Scan for the cell matching the given text and deliver its (X, Y) coordinate at center. 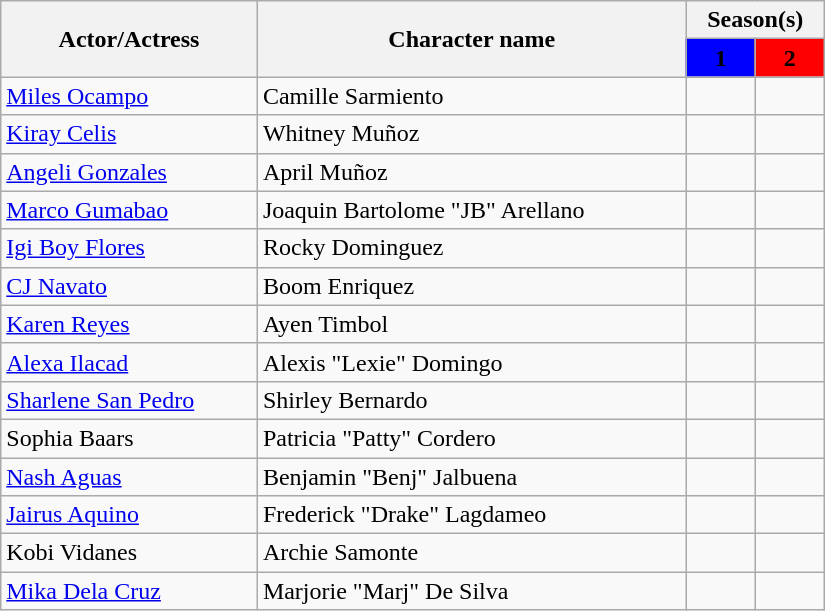
Miles Ocampo (130, 96)
Boom Enriquez (472, 286)
Actor/Actress (130, 39)
Frederick "Drake" Lagdameo (472, 515)
Kobi Vidanes (130, 553)
Igi Boy Flores (130, 248)
Sophia Baars (130, 438)
Marjorie "Marj" De Silva (472, 591)
Patricia "Patty" Cordero (472, 438)
Alexa Ilacad (130, 362)
Joaquin Bartolome "JB" Arellano (472, 210)
Camille Sarmiento (472, 96)
2 (790, 58)
Alexis "Lexie" Domingo (472, 362)
Shirley Bernardo (472, 400)
Season(s) (755, 20)
Ayen Timbol (472, 324)
Whitney Muñoz (472, 134)
Archie Samonte (472, 553)
Kiray Celis (130, 134)
Sharlene San Pedro (130, 400)
1 (720, 58)
April Muñoz (472, 172)
Marco Gumabao (130, 210)
Jairus Aquino (130, 515)
Mika Dela Cruz (130, 591)
Karen Reyes (130, 324)
Rocky Dominguez (472, 248)
Nash Aguas (130, 477)
Character name (472, 39)
Angeli Gonzales (130, 172)
CJ Navato (130, 286)
Benjamin "Benj" Jalbuena (472, 477)
